Detect which cell encompasses the target text, then output its [X, Y] center coordinate. 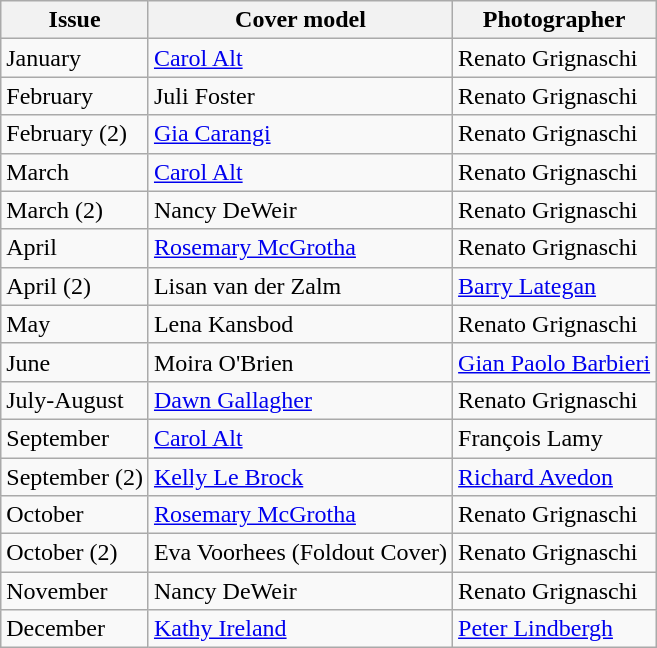
Cover model [300, 20]
Lena Kansbod [300, 324]
February [75, 96]
March (2) [75, 210]
Richard Avedon [554, 477]
October [75, 515]
October (2) [75, 553]
January [75, 58]
March [75, 172]
François Lamy [554, 438]
Barry Lategan [554, 286]
April [75, 248]
Eva Voorhees (Foldout Cover) [300, 553]
Moira O'Brien [300, 362]
September [75, 438]
September (2) [75, 477]
Issue [75, 20]
Gian Paolo Barbieri [554, 362]
April (2) [75, 286]
May [75, 324]
February (2) [75, 134]
June [75, 362]
Juli Foster [300, 96]
November [75, 591]
Dawn Gallagher [300, 400]
Peter Lindbergh [554, 629]
Kelly Le Brock [300, 477]
Kathy Ireland [300, 629]
July-August [75, 400]
Photographer [554, 20]
Gia Carangi [300, 134]
Lisan van der Zalm [300, 286]
December [75, 629]
